Find where the given text appears and provide that cell's center as (X, Y) coordinate. 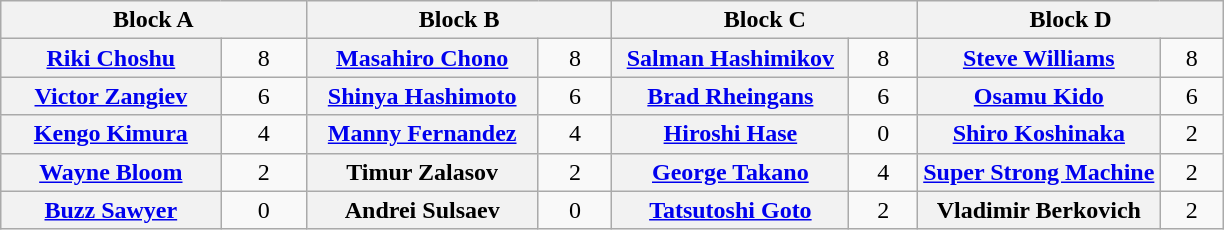
Salman Hashimikov (730, 58)
Block A (153, 20)
Hiroshi Hase (730, 134)
Vladimir Berkovich (1039, 210)
Block C (765, 20)
Shinya Hashimoto (422, 96)
Shiro Koshinaka (1039, 134)
Masahiro Chono (422, 58)
Brad Rheingans (730, 96)
Manny Fernandez (422, 134)
Block D (1071, 20)
Osamu Kido (1039, 96)
Victor Zangiev (110, 96)
Wayne Bloom (110, 172)
Kengo Kimura (110, 134)
Steve Williams (1039, 58)
Tatsutoshi Goto (730, 210)
Riki Choshu (110, 58)
George Takano (730, 172)
Buzz Sawyer (110, 210)
Super Strong Machine (1039, 172)
Block B (459, 20)
Timur Zalasov (422, 172)
Andrei Sulsaev (422, 210)
